Identify which cell holds the provided text, then report its (X, Y) central coordinate. 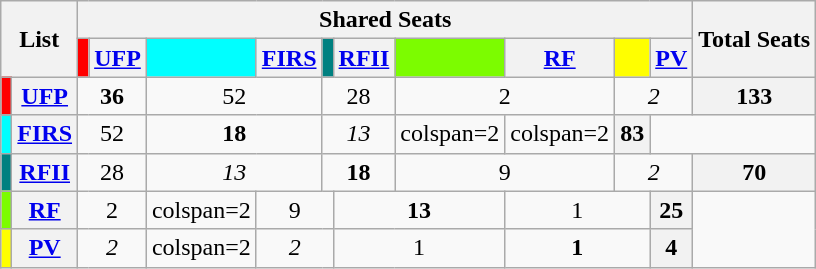
4 (672, 248)
83 (632, 134)
70 (754, 172)
List (40, 39)
36 (112, 96)
Total Seats (754, 39)
Shared Seats (386, 20)
25 (672, 210)
133 (754, 96)
